Determine the (X, Y) coordinate at the center of the cell enclosing the given text.  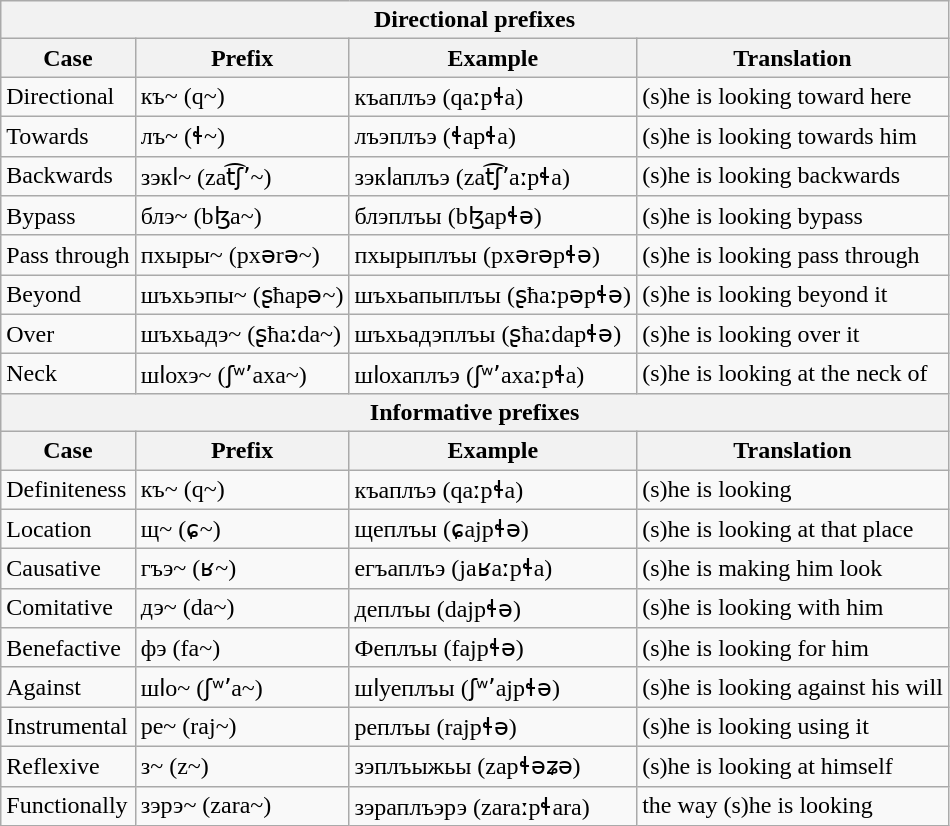
Reflexive (68, 766)
(s)he is looking at the neck of (793, 374)
шъхьапыплъы (ʂħaːpəpɬə) (493, 295)
зэплъыжьы (zapɬəʑə) (493, 766)
зэкӏ~ (zat͡ʃʼ~) (242, 176)
шӏохэ~ (ʃʷʼaxa~) (242, 374)
(s)he is looking for him (793, 648)
(s)he is looking toward here (793, 97)
ре~ (raj~) (242, 727)
(s)he is looking using it (793, 727)
Informative prefixes (475, 412)
Pass through (68, 255)
шӏохаплъэ (ʃʷʼaxaːpɬa) (493, 374)
Directional (68, 97)
блэ~ (bɮa~) (242, 216)
щ~ (ɕ~) (242, 529)
Benefactive (68, 648)
(s)he is looking over it (793, 334)
шъхьадэ~ (ʂħaːda~) (242, 334)
зэраплъэрэ (zaraːpɬara) (493, 806)
Bypass (68, 216)
(s)he is looking backwards (793, 176)
Functionally (68, 806)
зэрэ~ (zara~) (242, 806)
(s)he is looking at himself (793, 766)
щеплъы (ɕajpɬə) (493, 529)
(s)he is looking against his will (793, 687)
Beyond (68, 295)
(s)he is making him look (793, 569)
the way (s)he is looking (793, 806)
гъэ~ (ʁ~) (242, 569)
з~ (z~) (242, 766)
реплъы (rajpɬə) (493, 727)
(s)he is looking towards him (793, 136)
Instrumental (68, 727)
лъэплъэ (ɬapɬa) (493, 136)
шӏо~ (ʃʷʼa~) (242, 687)
Towards (68, 136)
Causative (68, 569)
Definiteness (68, 490)
егъаплъэ (jaʁaːpɬa) (493, 569)
Backwards (68, 176)
(s)he is looking bypass (793, 216)
пхырыплъы (pxərəpɬə) (493, 255)
(s)he is looking with him (793, 608)
(s)he is looking at that place (793, 529)
Феплъы (fajpɬə) (493, 648)
шъхьэпы~ (ʂħapə~) (242, 295)
дэ~ (da~) (242, 608)
зэкӏаплъэ (zat͡ʃʼaːpɬa) (493, 176)
Over (68, 334)
фэ (fa~) (242, 648)
шъхьадэплъы (ʂħaːdapɬə) (493, 334)
шӏуеплъы (ʃʷʼajpɬə) (493, 687)
блэплъы (bɮapɬə) (493, 216)
Against (68, 687)
Comitative (68, 608)
Directional prefixes (475, 20)
(s)he is looking beyond it (793, 295)
Neck (68, 374)
пхыры~ (pxərə~) (242, 255)
(s)he is looking (793, 490)
лъ~ (ɬ~) (242, 136)
деплъы (dajpɬə) (493, 608)
(s)he is looking pass through (793, 255)
Location (68, 529)
